Return (X, Y) of the center of cell containing provided text 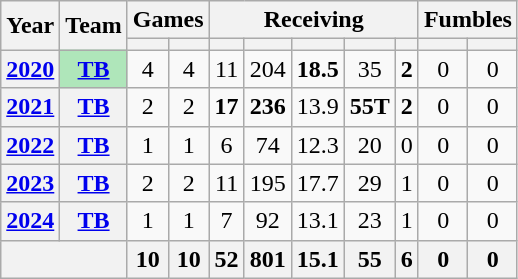
55T (370, 107)
20 (370, 145)
52 (226, 259)
13.1 (318, 221)
2020 (30, 69)
13.9 (318, 107)
74 (268, 145)
801 (268, 259)
17.7 (318, 183)
Receiving (314, 20)
2024 (30, 221)
195 (268, 183)
18.5 (318, 69)
7 (226, 221)
55 (370, 259)
29 (370, 183)
Games (168, 20)
Year (30, 26)
12.3 (318, 145)
2021 (30, 107)
Fumbles (468, 20)
204 (268, 69)
23 (370, 221)
17 (226, 107)
236 (268, 107)
92 (268, 221)
2022 (30, 145)
35 (370, 69)
15.1 (318, 259)
2023 (30, 183)
Team (94, 26)
